Determine the [x, y] coordinate at the center of the cell enclosing the given text.  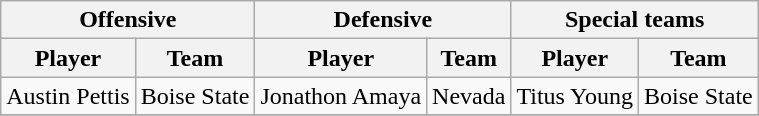
Offensive [128, 20]
Titus Young [575, 96]
Defensive [383, 20]
Nevada [469, 96]
Special teams [634, 20]
Austin Pettis [68, 96]
Jonathon Amaya [341, 96]
